Detect which cell encompasses the target text, then output its (X, Y) center coordinate. 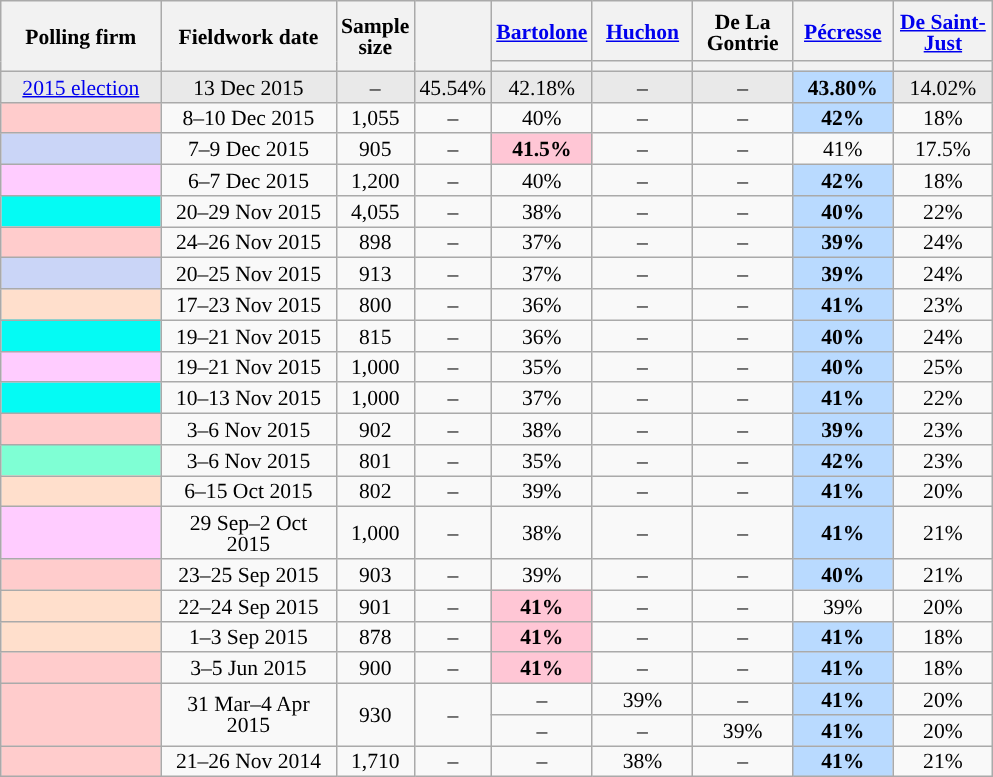
De Saint-Just (943, 31)
Huchon (642, 31)
3–5 Jun 2015 (248, 668)
Samplesize (375, 36)
Fieldwork date (248, 36)
De La Gontrie (743, 31)
900 (375, 668)
7–9 Dec 2015 (248, 150)
42.18% (542, 86)
22–24 Sep 2015 (248, 606)
29 Sep–2 Oct 2015 (248, 533)
930 (375, 715)
10–13 Nov 2015 (248, 398)
43.80% (843, 86)
24–26 Nov 2015 (248, 242)
6–7 Dec 2015 (248, 180)
1–3 Sep 2015 (248, 636)
25% (943, 366)
903 (375, 574)
8–10 Dec 2015 (248, 118)
878 (375, 636)
6–15 Oct 2015 (248, 492)
Bartolone (542, 31)
23–25 Sep 2015 (248, 574)
1,200 (375, 180)
902 (375, 430)
17.5% (943, 150)
2015 election (81, 86)
800 (375, 304)
801 (375, 460)
1,055 (375, 118)
898 (375, 242)
45.54% (452, 86)
913 (375, 274)
905 (375, 150)
21–26 Nov 2014 (248, 762)
4,055 (375, 212)
31 Mar–4 Apr 2015 (248, 715)
802 (375, 492)
815 (375, 336)
14.02% (943, 86)
20–25 Nov 2015 (248, 274)
1,710 (375, 762)
20–29 Nov 2015 (248, 212)
Pécresse (843, 31)
41.5% (542, 150)
Polling firm (81, 36)
901 (375, 606)
17–23 Nov 2015 (248, 304)
13 Dec 2015 (248, 86)
